Provide the [x, y] coordinate of the cell's center where the given text is located.  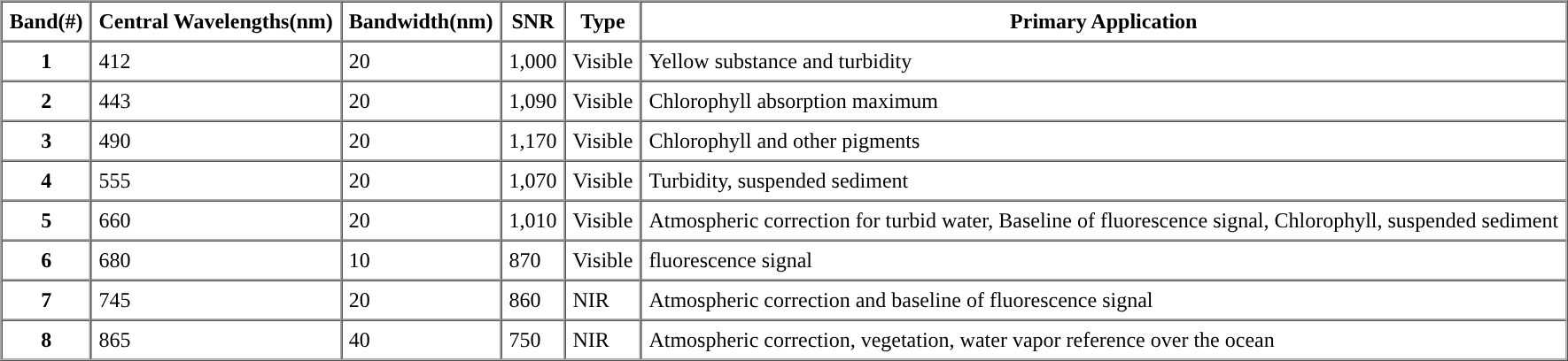
Central Wavelengths(nm) [216, 21]
SNR [532, 21]
555 [216, 180]
7 [46, 299]
750 [532, 340]
2 [46, 101]
1,010 [532, 219]
Chlorophyll and other pigments [1104, 140]
6 [46, 260]
Bandwidth(nm) [422, 21]
412 [216, 60]
Type [602, 21]
680 [216, 260]
Atmospheric correction and baseline of fluorescence signal [1104, 299]
Atmospheric correction, vegetation, water vapor reference over the ocean [1104, 340]
Chlorophyll absorption maximum [1104, 101]
443 [216, 101]
Yellow substance and turbidity [1104, 60]
fluorescence signal [1104, 260]
4 [46, 180]
1,070 [532, 180]
745 [216, 299]
660 [216, 219]
1,170 [532, 140]
490 [216, 140]
Band(#) [46, 21]
Primary Application [1104, 21]
3 [46, 140]
870 [532, 260]
860 [532, 299]
1,000 [532, 60]
1 [46, 60]
865 [216, 340]
1,090 [532, 101]
8 [46, 340]
Turbidity, suspended sediment [1104, 180]
5 [46, 219]
Atmospheric correction for turbid water, Baseline of fluorescence signal, Chlorophyll, suspended sediment [1104, 219]
40 [422, 340]
10 [422, 260]
